Extract the (X, Y) coordinate from the center of the cell holding the provided text.  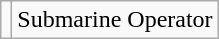
Submarine Operator (115, 20)
